Output the (X, Y) coordinate of the center of the cell containing the given text.  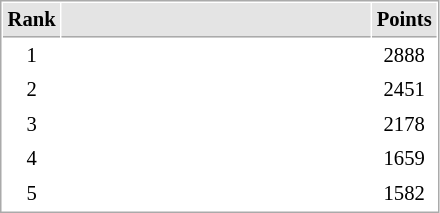
Rank (32, 20)
1582 (404, 194)
2178 (404, 124)
2888 (404, 56)
3 (32, 124)
4 (32, 158)
Points (404, 20)
2 (32, 90)
2451 (404, 90)
5 (32, 194)
1659 (404, 158)
1 (32, 56)
